Output the [x, y] coordinate of the center of the cell containing the given text.  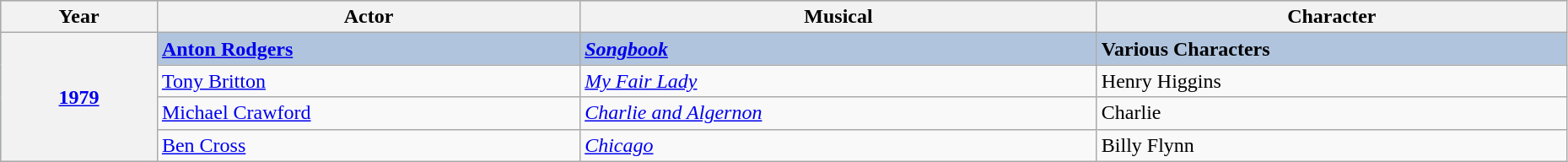
Various Characters [1331, 49]
Anton Rodgers [368, 49]
Tony Britton [368, 81]
Year [79, 17]
Character [1331, 17]
Henry Higgins [1331, 81]
Ben Cross [368, 145]
Songbook [838, 49]
Michael Crawford [368, 113]
Billy Flynn [1331, 145]
Charlie and Algernon [838, 113]
1979 [79, 97]
My Fair Lady [838, 81]
Chicago [838, 145]
Musical [838, 17]
Actor [368, 17]
Charlie [1331, 113]
